Identify which cell holds the provided text, then report its (X, Y) central coordinate. 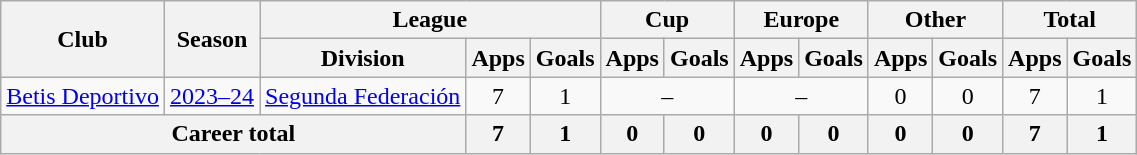
2023–24 (212, 96)
Total (1070, 20)
Other (935, 20)
Segunda Federación (363, 96)
Season (212, 39)
Club (83, 39)
Cup (667, 20)
League (430, 20)
Division (363, 58)
Career total (234, 134)
Betis Deportivo (83, 96)
Europe (801, 20)
